Provide the (X, Y) coordinate of the cell's center where the given text is located.  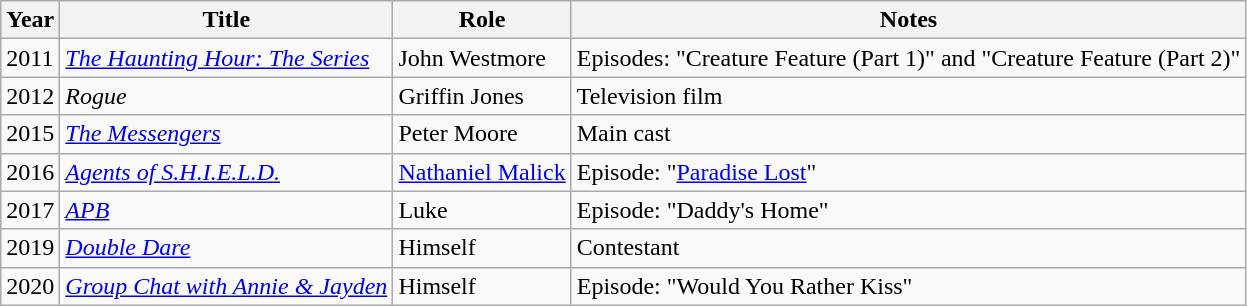
2019 (30, 248)
2016 (30, 172)
Role (482, 20)
Peter Moore (482, 134)
Main cast (908, 134)
2015 (30, 134)
Episode: "Would You Rather Kiss" (908, 286)
Episodes: "Creature Feature (Part 1)" and "Creature Feature (Part 2)" (908, 58)
Group Chat with Annie & Jayden (226, 286)
Year (30, 20)
Notes (908, 20)
Luke (482, 210)
Griffin Jones (482, 96)
Title (226, 20)
2020 (30, 286)
APB (226, 210)
The Haunting Hour: The Series (226, 58)
2017 (30, 210)
Rogue (226, 96)
John Westmore (482, 58)
Episode: "Daddy's Home" (908, 210)
2011 (30, 58)
Agents of S.H.I.E.L.D. (226, 172)
The Messengers (226, 134)
2012 (30, 96)
Contestant (908, 248)
Double Dare (226, 248)
Nathaniel Malick (482, 172)
Television film (908, 96)
Episode: "Paradise Lost" (908, 172)
